Locate the cell with the specified text and output its [x, y] center coordinate. 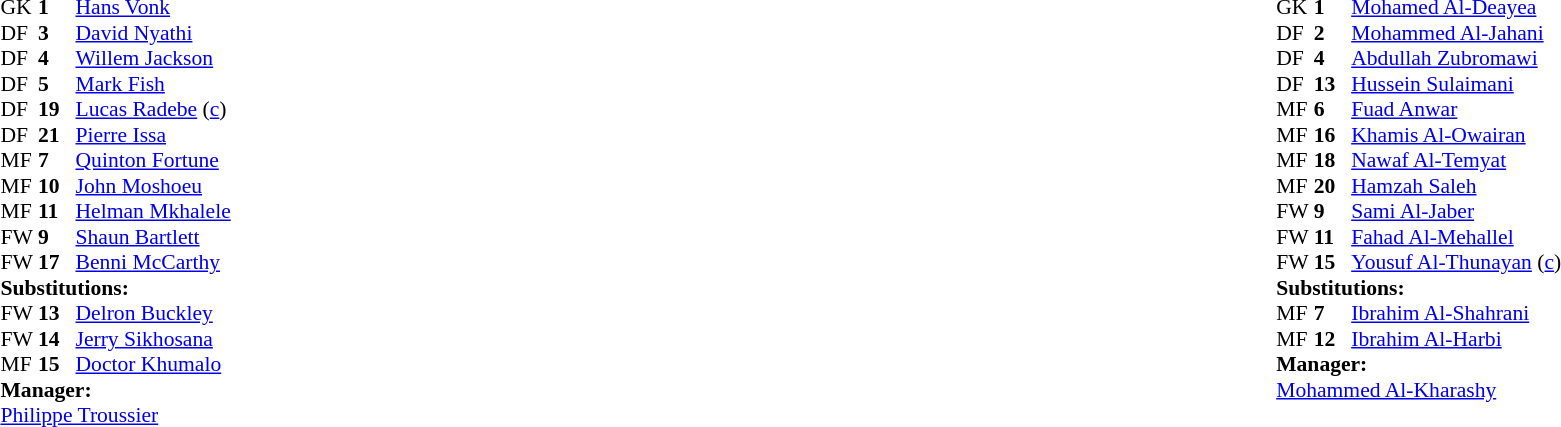
Pierre Issa [154, 135]
Helman Mkhalele [154, 211]
2 [1333, 33]
Nawaf Al-Temyat [1456, 161]
Fahad Al-Mehallel [1456, 237]
20 [1333, 186]
17 [57, 263]
Doctor Khumalo [154, 365]
Benni McCarthy [154, 263]
10 [57, 186]
18 [1333, 161]
Mark Fish [154, 84]
3 [57, 33]
14 [57, 339]
David Nyathi [154, 33]
Hussein Sulaimani [1456, 84]
Shaun Bartlett [154, 237]
Mohammed Al-Jahani [1456, 33]
Abdullah Zubromawi [1456, 59]
Ibrahim Al-Harbi [1456, 339]
Yousuf Al-Thunayan (c) [1456, 263]
21 [57, 135]
Willem Jackson [154, 59]
Khamis Al-Owairan [1456, 135]
John Moshoeu [154, 186]
19 [57, 109]
Fuad Anwar [1456, 109]
5 [57, 84]
Lucas Radebe (c) [154, 109]
12 [1333, 339]
6 [1333, 109]
Delron Buckley [154, 313]
Sami Al-Jaber [1456, 211]
Mohammed Al-Kharashy [1418, 390]
Hamzah Saleh [1456, 186]
Quinton Fortune [154, 161]
Ibrahim Al-Shahrani [1456, 313]
Jerry Sikhosana [154, 339]
16 [1333, 135]
